Search for the cell housing the specified text and yield its [X, Y] center coordinate. 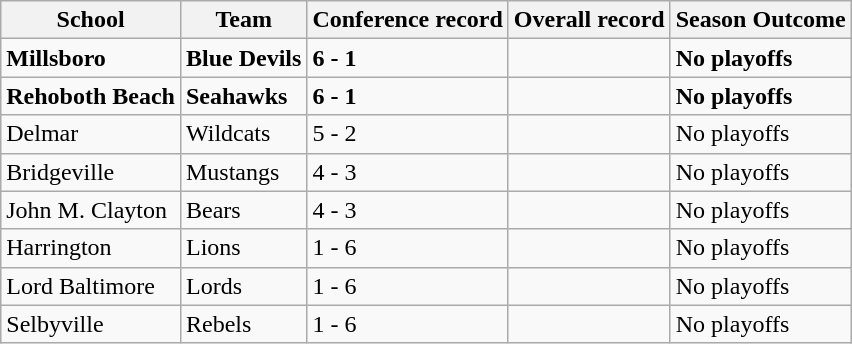
Bridgeville [91, 172]
5 - 2 [408, 134]
Blue Devils [243, 58]
Harrington [91, 248]
Wildcats [243, 134]
School [91, 20]
Lords [243, 286]
Selbyville [91, 324]
Millsboro [91, 58]
Rebels [243, 324]
Seahawks [243, 96]
Lord Baltimore [91, 286]
Season Outcome [760, 20]
Bears [243, 210]
John M. Clayton [91, 210]
Lions [243, 248]
Team [243, 20]
Mustangs [243, 172]
Delmar [91, 134]
Conference record [408, 20]
Rehoboth Beach [91, 96]
Overall record [589, 20]
